Capture the cell that displays the provided text and extract its (x, y) central coordinate. 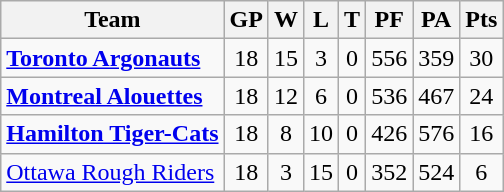
426 (390, 134)
359 (436, 58)
467 (436, 96)
352 (390, 172)
24 (482, 96)
Montreal Alouettes (112, 96)
536 (390, 96)
16 (482, 134)
Toronto Argonauts (112, 58)
30 (482, 58)
556 (390, 58)
8 (286, 134)
PA (436, 20)
Team (112, 20)
W (286, 20)
10 (320, 134)
12 (286, 96)
576 (436, 134)
524 (436, 172)
GP (246, 20)
Pts (482, 20)
Hamilton Tiger-Cats (112, 134)
Ottawa Rough Riders (112, 172)
L (320, 20)
PF (390, 20)
T (352, 20)
